Capture the cell that displays the provided text and extract its [x, y] central coordinate. 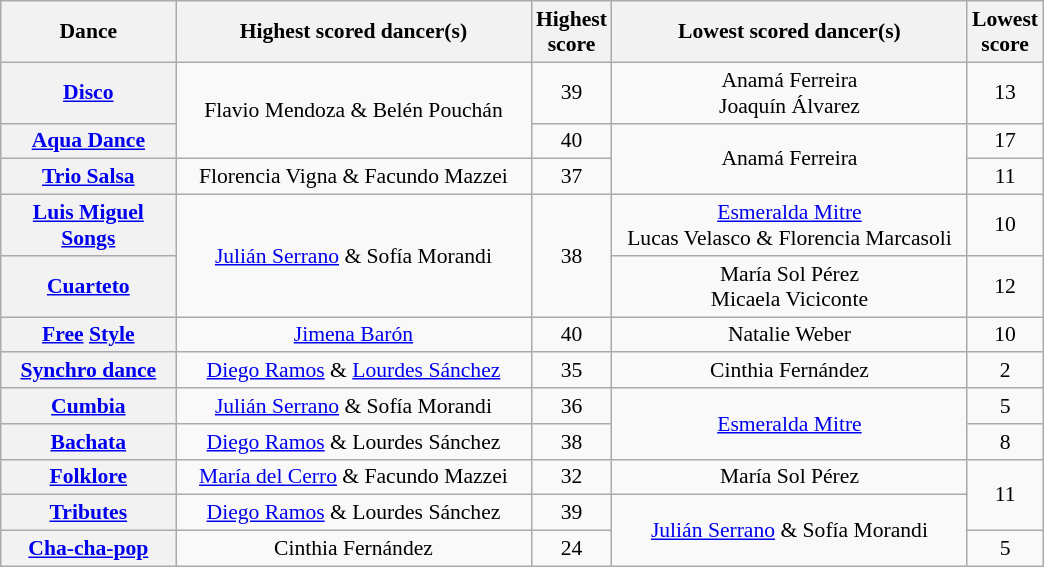
Folklore [88, 477]
Cuarteto [88, 286]
Dance [88, 32]
2 [1005, 371]
Free Style [88, 335]
17 [1005, 141]
Esmeralda MitreLucas Velasco & Florencia Marcasoli [790, 226]
María del Cerro & Facundo Mazzei [354, 477]
María Sol Pérez [790, 477]
Cumbia [88, 406]
Highest score [572, 32]
Trio Salsa [88, 177]
Highest scored dancer(s) [354, 32]
Tributes [88, 513]
Esmeralda Mitre [790, 424]
8 [1005, 442]
Florencia Vigna & Facundo Mazzei [354, 177]
24 [572, 549]
Anamá Ferreira [790, 158]
Anamá FerreiraJoaquín Álvarez [790, 92]
Lowest scored dancer(s) [790, 32]
32 [572, 477]
Synchro dance [88, 371]
María Sol PérezMicaela Viciconte [790, 286]
Natalie Weber [790, 335]
37 [572, 177]
Bachata [88, 442]
12 [1005, 286]
Lowest score [1005, 32]
Luis Miguel Songs [88, 226]
Flavio Mendoza & Belén Pouchán [354, 110]
Jimena Barón [354, 335]
Cha-cha-pop [88, 549]
35 [572, 371]
36 [572, 406]
Aqua Dance [88, 141]
Disco [88, 92]
13 [1005, 92]
